From the cell containing the given text, extract its center point as (x, y) coordinate. 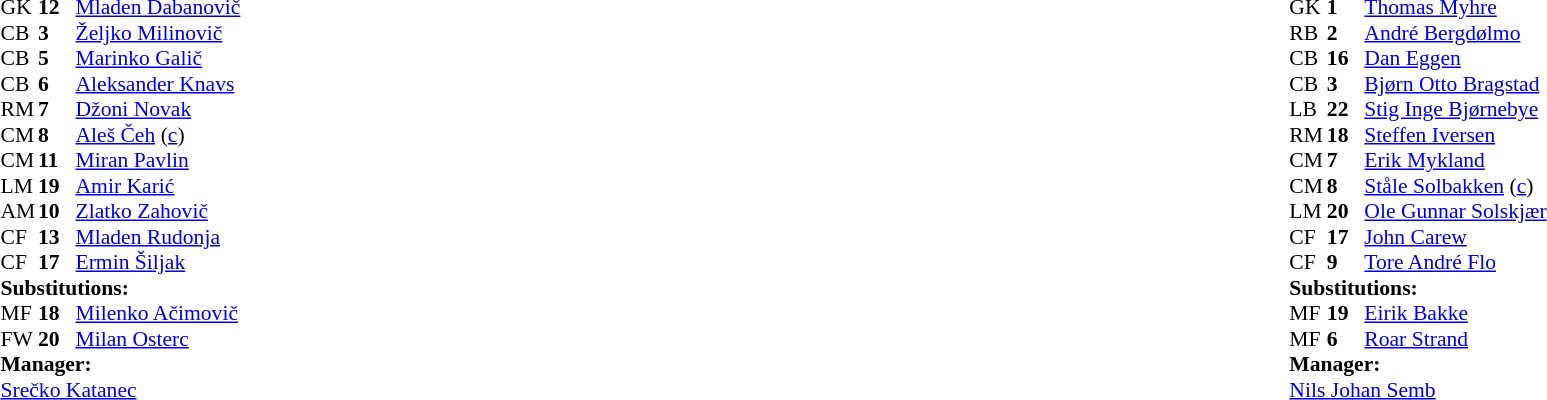
9 (1346, 263)
Ole Gunnar Solskjær (1455, 211)
AM (19, 211)
Željko Milinovič (158, 33)
LB (1308, 109)
Dan Eggen (1455, 59)
2 (1346, 33)
16 (1346, 59)
Miran Pavlin (158, 161)
Milenko Ačimovič (158, 313)
Ståle Solbakken (c) (1455, 186)
Stig Inge Bjørnebye (1455, 109)
John Carew (1455, 237)
Tore André Flo (1455, 263)
Mladen Rudonja (158, 237)
Džoni Novak (158, 109)
Zlatko Zahovič (158, 211)
Eirik Bakke (1455, 313)
FW (19, 339)
5 (57, 59)
13 (57, 237)
22 (1346, 109)
Aleš Čeh (c) (158, 135)
11 (57, 161)
Erik Mykland (1455, 161)
Marinko Galič (158, 59)
Milan Osterc (158, 339)
RB (1308, 33)
Aleksander Knavs (158, 84)
Steffen Iversen (1455, 135)
André Bergdølmo (1455, 33)
Amir Karić (158, 186)
Roar Strand (1455, 339)
Bjørn Otto Bragstad (1455, 84)
10 (57, 211)
Ermin Šiljak (158, 263)
